Locate the cell with the specified text and output its (x, y) center coordinate. 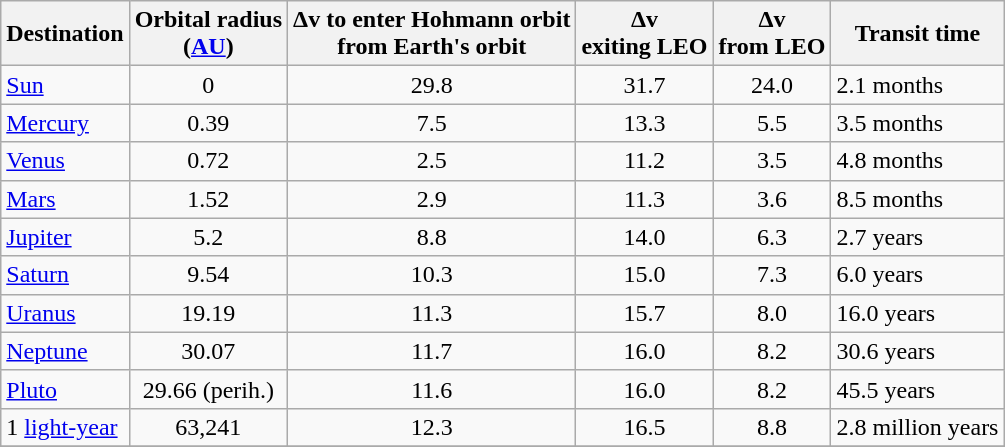
11.7 (432, 351)
13.3 (644, 123)
12.3 (432, 427)
31.7 (644, 85)
30.07 (208, 351)
7.5 (432, 123)
5.5 (772, 123)
2.9 (432, 199)
0.39 (208, 123)
1.52 (208, 199)
Δv to enter Hohmann orbitfrom Earth's orbit (432, 34)
Orbital radius(AU) (208, 34)
2.7 years (918, 237)
3.5 (772, 161)
0.72 (208, 161)
Δvexiting LEO (644, 34)
Pluto (65, 389)
Mars (65, 199)
45.5 years (918, 389)
4.8 months (918, 161)
10.3 (432, 275)
3.5 months (918, 123)
Uranus (65, 313)
2.8 million years (918, 427)
Mercury (65, 123)
Sun (65, 85)
3.6 (772, 199)
8.5 months (918, 199)
9.54 (208, 275)
6.3 (772, 237)
63,241 (208, 427)
29.66 (perih.) (208, 389)
Neptune (65, 351)
2.5 (432, 161)
Saturn (65, 275)
Δvfrom LEO (772, 34)
16.5 (644, 427)
2.1 months (918, 85)
8.0 (772, 313)
Transit time (918, 34)
15.0 (644, 275)
15.7 (644, 313)
14.0 (644, 237)
Destination (65, 34)
11.6 (432, 389)
5.2 (208, 237)
7.3 (772, 275)
6.0 years (918, 275)
0 (208, 85)
19.19 (208, 313)
24.0 (772, 85)
Jupiter (65, 237)
11.2 (644, 161)
29.8 (432, 85)
Venus (65, 161)
16.0 years (918, 313)
30.6 years (918, 351)
1 light-year (65, 427)
